Identify which cell holds the provided text, then report its [x, y] central coordinate. 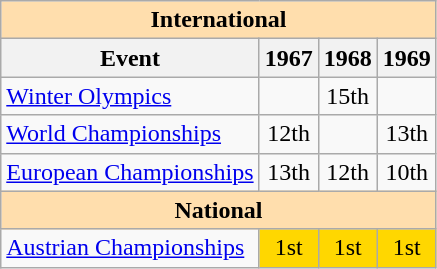
15th [348, 96]
1967 [288, 58]
Winter Olympics [130, 96]
International [219, 20]
Event [130, 58]
National [219, 210]
1969 [406, 58]
1968 [348, 58]
10th [406, 172]
World Championships [130, 134]
European Championships [130, 172]
Austrian Championships [130, 248]
